For the text-containing cell, return its midpoint in (x, y) coordinate format. 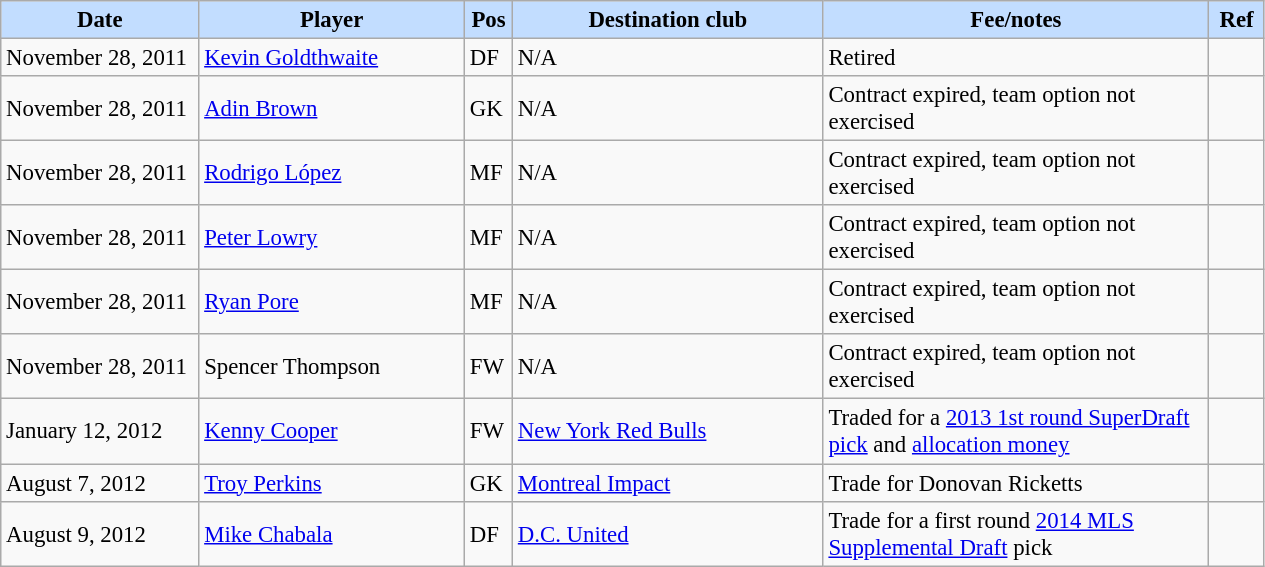
Rodrigo López (332, 174)
Ryan Pore (332, 302)
D.C. United (668, 534)
Trade for a first round 2014 MLS Supplemental Draft pick (1016, 534)
Pos (488, 20)
Adin Brown (332, 108)
Mike Chabala (332, 534)
Montreal Impact (668, 483)
Kevin Goldthwaite (332, 58)
Retired (1016, 58)
Traded for a 2013 1st round SuperDraft pick and allocation money (1016, 432)
New York Red Bulls (668, 432)
August 7, 2012 (100, 483)
January 12, 2012 (100, 432)
Spencer Thompson (332, 366)
August 9, 2012 (100, 534)
Kenny Cooper (332, 432)
Ref (1237, 20)
Fee/notes (1016, 20)
Destination club (668, 20)
Player (332, 20)
Peter Lowry (332, 238)
Date (100, 20)
Trade for Donovan Ricketts (1016, 483)
Troy Perkins (332, 483)
